Return [X, Y] of the center of cell containing provided text 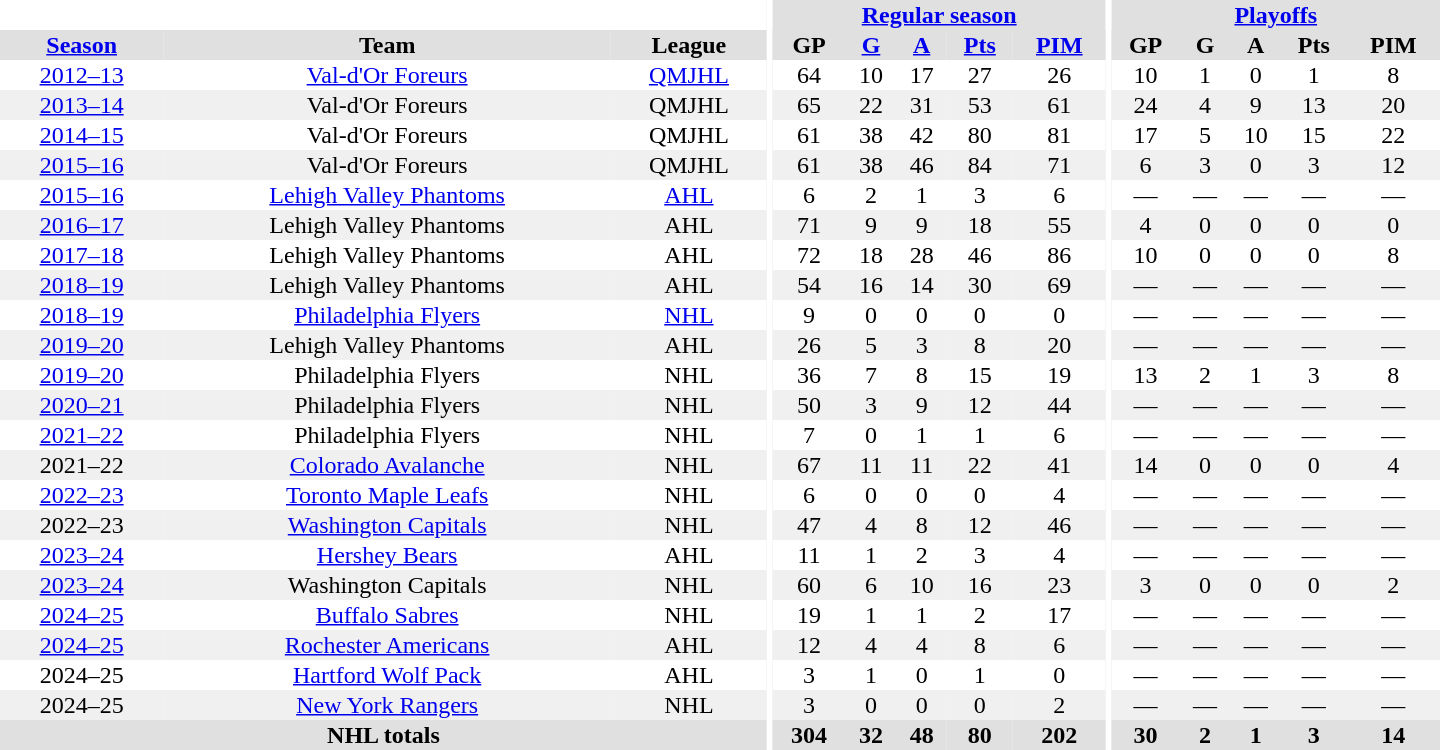
Rochester Americans [387, 645]
60 [808, 585]
81 [1060, 135]
84 [980, 165]
24 [1146, 105]
27 [980, 75]
50 [808, 405]
Buffalo Sabres [387, 615]
32 [872, 735]
86 [1060, 255]
47 [808, 525]
23 [1060, 585]
202 [1060, 735]
2014–15 [82, 135]
2017–18 [82, 255]
44 [1060, 405]
Season [82, 45]
Toronto Maple Leafs [387, 495]
65 [808, 105]
64 [808, 75]
55 [1060, 225]
41 [1060, 465]
2016–17 [82, 225]
NHL totals [384, 735]
72 [808, 255]
Hershey Bears [387, 555]
67 [808, 465]
Regular season [938, 15]
53 [980, 105]
Playoffs [1276, 15]
New York Rangers [387, 705]
2012–13 [82, 75]
31 [922, 105]
2013–14 [82, 105]
69 [1060, 285]
36 [808, 375]
Colorado Avalanche [387, 465]
2020–21 [82, 405]
42 [922, 135]
Hartford Wolf Pack [387, 675]
54 [808, 285]
Team [387, 45]
304 [808, 735]
28 [922, 255]
48 [922, 735]
League [689, 45]
